Return the (X, Y) coordinate for the center point of the cell that contains the specified text.  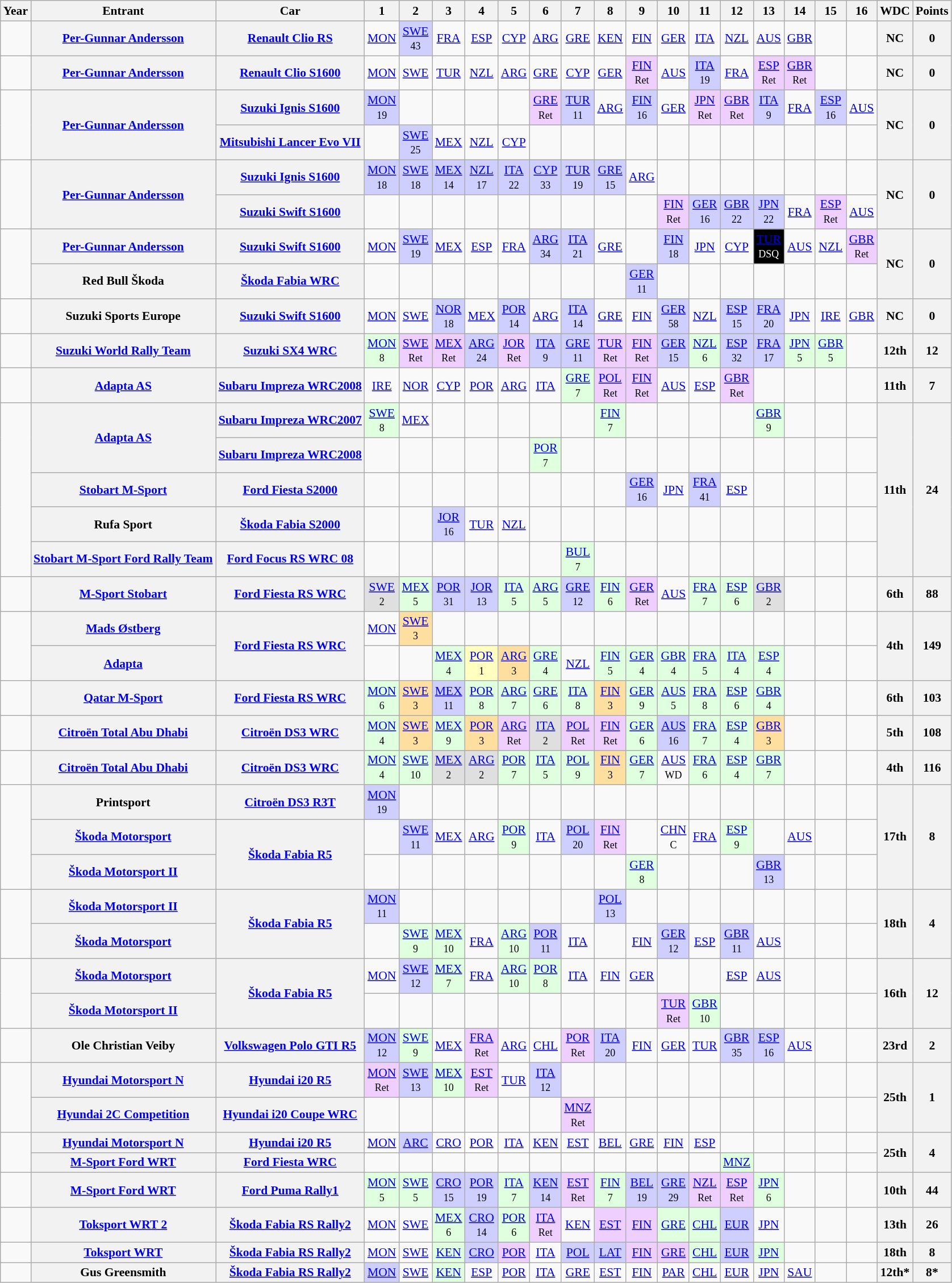
ESP9 (737, 838)
ITA22 (514, 177)
FIN16 (642, 108)
ITARet (546, 1225)
MEX4 (449, 664)
NZL17 (482, 177)
MON18 (382, 177)
ARG34 (546, 247)
Mitsubishi Lancer Evo VII (290, 142)
POR9 (514, 838)
Gus Greensmith (123, 1273)
Year (16, 11)
SWE8 (382, 420)
13th (895, 1225)
SWE11 (415, 838)
ARG24 (482, 351)
MEX2 (449, 767)
Entrant (123, 11)
JPN22 (769, 211)
ARG5 (546, 594)
POR3 (482, 733)
GBR9 (769, 420)
MNZ (737, 1163)
GRE11 (578, 351)
ITA14 (578, 316)
BEL (610, 1143)
MEX11 (449, 698)
GER11 (642, 282)
SWE2 (382, 594)
FRARet (482, 1045)
POR31 (449, 594)
AUS5 (674, 698)
FIN6 (610, 594)
POR11 (546, 941)
PORRet (578, 1045)
GER58 (674, 316)
GRE12 (578, 594)
Hyundai 2C Competition (123, 1115)
SWE10 (415, 767)
JOR13 (482, 594)
13 (769, 11)
GRE15 (610, 177)
FIN5 (610, 664)
ESP15 (737, 316)
SWE5 (415, 1190)
6 (546, 11)
SWE25 (415, 142)
GRERet (546, 108)
ITA7 (514, 1190)
NOR18 (449, 316)
MONRet (382, 1081)
24 (932, 490)
149 (932, 646)
Ford Fiesta S2000 (290, 490)
Škoda Fabia WRC (290, 282)
Ford Focus RS WRC 08 (290, 559)
ITA4 (737, 664)
Suzuki Sports Europe (123, 316)
FRA17 (769, 351)
Renault Clio RS (290, 39)
11 (704, 11)
CYP33 (546, 177)
Mads Østberg (123, 628)
Rufa Sport (123, 525)
POL9 (578, 767)
GBR3 (769, 733)
POL20 (578, 838)
GRE7 (578, 385)
JPN6 (769, 1190)
10 (674, 11)
Stobart M-Sport Ford Rally Team (123, 559)
Subaru Impreza WRC2007 (290, 420)
SWE18 (415, 177)
SWE43 (415, 39)
Toksport WRT 2 (123, 1225)
MON6 (382, 698)
5 (514, 11)
Citroën DS3 R3T (290, 802)
AUSWD (674, 767)
Points (932, 11)
GER4 (642, 664)
14 (800, 11)
M-Sport Stobart (123, 594)
Qatar M-Sport (123, 698)
SWERet (415, 351)
POL13 (610, 907)
LAT (610, 1252)
GER7 (642, 767)
MEX14 (449, 177)
Adapta (123, 664)
GER9 (642, 698)
GER6 (642, 733)
Toksport WRT (123, 1252)
MEX7 (449, 976)
JPN5 (800, 351)
Car (290, 11)
MON12 (382, 1045)
116 (932, 767)
FRA41 (704, 490)
FIN18 (674, 247)
POR19 (482, 1190)
Printsport (123, 802)
FRA20 (769, 316)
Ford Puma Rally1 (290, 1190)
GBR10 (704, 1010)
GBR35 (737, 1045)
108 (932, 733)
TUR11 (578, 108)
88 (932, 594)
9 (642, 11)
MNZRet (578, 1115)
8* (932, 1273)
ITA20 (610, 1045)
GBR22 (737, 211)
TUR19 (578, 177)
ARG3 (514, 664)
ITA21 (578, 247)
FRA8 (704, 698)
MEX6 (449, 1225)
MON5 (382, 1190)
GER12 (674, 941)
CRO14 (482, 1225)
SWE13 (415, 1081)
AUS16 (674, 733)
ARG2 (482, 767)
GER8 (642, 872)
CHNC (674, 838)
3 (449, 11)
ESP32 (737, 351)
MEX5 (415, 594)
17th (895, 838)
FRA6 (704, 767)
GRE6 (546, 698)
PAR (674, 1273)
GERRet (642, 594)
GBR5 (830, 351)
NZLRet (704, 1190)
GRE29 (674, 1190)
FRA5 (704, 664)
ARGRet (514, 733)
5th (895, 733)
Suzuki SX4 WRC (290, 351)
GBR2 (769, 594)
15 (830, 11)
NOR (415, 385)
Ford Fiesta WRC (290, 1163)
BEL19 (642, 1190)
ITA8 (578, 698)
MON8 (382, 351)
JPNRet (704, 108)
GBR13 (769, 872)
ITA2 (546, 733)
ITA19 (704, 73)
SAU (800, 1273)
10th (895, 1190)
JOR16 (449, 525)
MEXRet (449, 351)
TURDSQ (769, 247)
BUL7 (578, 559)
GER15 (674, 351)
GBR7 (769, 767)
KEN14 (546, 1190)
ARG7 (514, 698)
MEX9 (449, 733)
16 (862, 11)
ITA12 (546, 1081)
12th (895, 351)
CRO15 (449, 1190)
Red Bull Škoda (123, 282)
SWE12 (415, 976)
26 (932, 1225)
GRE4 (546, 664)
Škoda Fabia S2000 (290, 525)
16th (895, 993)
JORRet (514, 351)
12th* (895, 1273)
GBR11 (737, 941)
ARC (415, 1143)
Volkswagen Polo GTI R5 (290, 1045)
POR1 (482, 664)
POR6 (514, 1225)
Suzuki World Rally Team (123, 351)
POL (578, 1252)
Hyundai i20 Coupe WRC (290, 1115)
WDC (895, 11)
103 (932, 698)
MON11 (382, 907)
44 (932, 1190)
23rd (895, 1045)
SWE19 (415, 247)
Ole Christian Veiby (123, 1045)
Stobart M-Sport (123, 490)
NZL6 (704, 351)
Renault Clio S1600 (290, 73)
POR14 (514, 316)
